Return the (x, y) coordinate for the center point of the cell that contains the specified text.  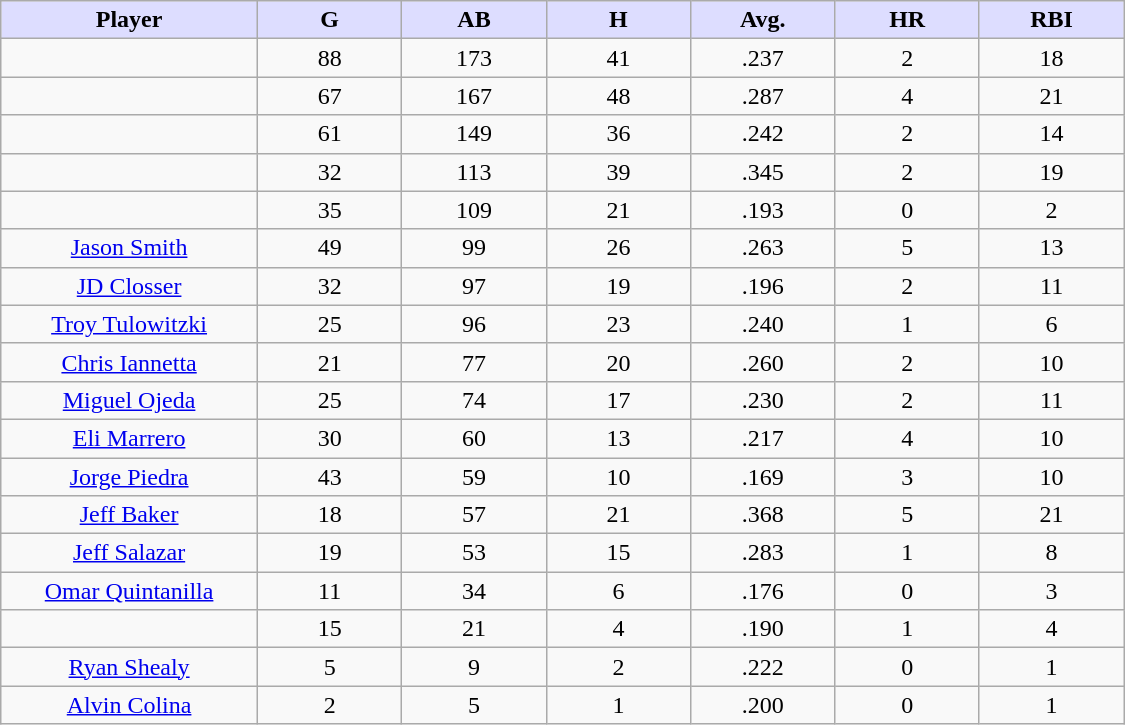
99 (474, 248)
23 (618, 324)
74 (474, 400)
.263 (763, 248)
.196 (763, 286)
G (329, 20)
.240 (763, 324)
49 (329, 248)
Omar Quintanilla (130, 591)
Chris Iannetta (130, 362)
.242 (763, 134)
35 (329, 210)
RBI (1052, 20)
HR (907, 20)
H (618, 20)
109 (474, 210)
Jeff Salazar (130, 553)
JD Closser (130, 286)
53 (474, 553)
Jason Smith (130, 248)
.193 (763, 210)
.222 (763, 667)
149 (474, 134)
.283 (763, 553)
20 (618, 362)
30 (329, 438)
Troy Tulowitzki (130, 324)
57 (474, 515)
67 (329, 96)
.190 (763, 629)
.176 (763, 591)
Eli Marrero (130, 438)
8 (1052, 553)
61 (329, 134)
36 (618, 134)
59 (474, 477)
26 (618, 248)
.260 (763, 362)
Player (130, 20)
167 (474, 96)
34 (474, 591)
.237 (763, 58)
.230 (763, 400)
Ryan Shealy (130, 667)
.169 (763, 477)
88 (329, 58)
17 (618, 400)
.217 (763, 438)
39 (618, 172)
97 (474, 286)
Jorge Piedra (130, 477)
.287 (763, 96)
Alvin Colina (130, 705)
AB (474, 20)
Jeff Baker (130, 515)
.368 (763, 515)
Avg. (763, 20)
60 (474, 438)
14 (1052, 134)
173 (474, 58)
43 (329, 477)
9 (474, 667)
.200 (763, 705)
96 (474, 324)
.345 (763, 172)
48 (618, 96)
Miguel Ojeda (130, 400)
113 (474, 172)
77 (474, 362)
41 (618, 58)
